Return [x, y] of the center of cell containing provided text 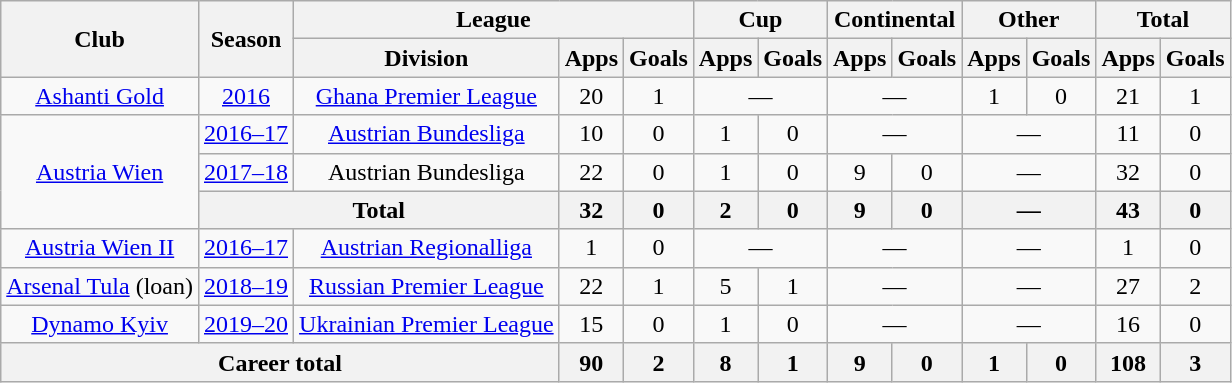
10 [591, 134]
Cup [760, 20]
15 [591, 324]
League [494, 20]
43 [1128, 210]
Austria Wien [100, 172]
Continental [895, 20]
Ghana Premier League [427, 96]
8 [725, 362]
3 [1195, 362]
Division [427, 58]
2017–18 [246, 172]
Ashanti Gold [100, 96]
20 [591, 96]
2018–19 [246, 286]
Dynamo Kyiv [100, 324]
16 [1128, 324]
Club [100, 39]
2019–20 [246, 324]
Ukrainian Premier League [427, 324]
Austria Wien II [100, 248]
11 [1128, 134]
Season [246, 39]
Other [1029, 20]
Austrian Regionalliga [427, 248]
108 [1128, 362]
90 [591, 362]
5 [725, 286]
Arsenal Tula (loan) [100, 286]
Russian Premier League [427, 286]
Career total [280, 362]
27 [1128, 286]
2016 [246, 96]
21 [1128, 96]
